For the text-containing cell, return its midpoint in (x, y) coordinate format. 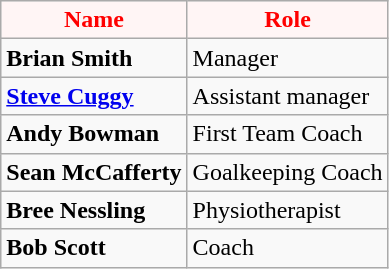
Brian Smith (94, 58)
Manager (288, 58)
Steve Cuggy (94, 96)
Coach (288, 248)
Andy Bowman (94, 134)
Assistant manager (288, 96)
Goalkeeping Coach (288, 172)
First Team Coach (288, 134)
Role (288, 20)
Sean McCafferty (94, 172)
Bree Nessling (94, 210)
Physiotherapist (288, 210)
Name (94, 20)
Bob Scott (94, 248)
